For the text-containing cell, return its midpoint in [x, y] coordinate format. 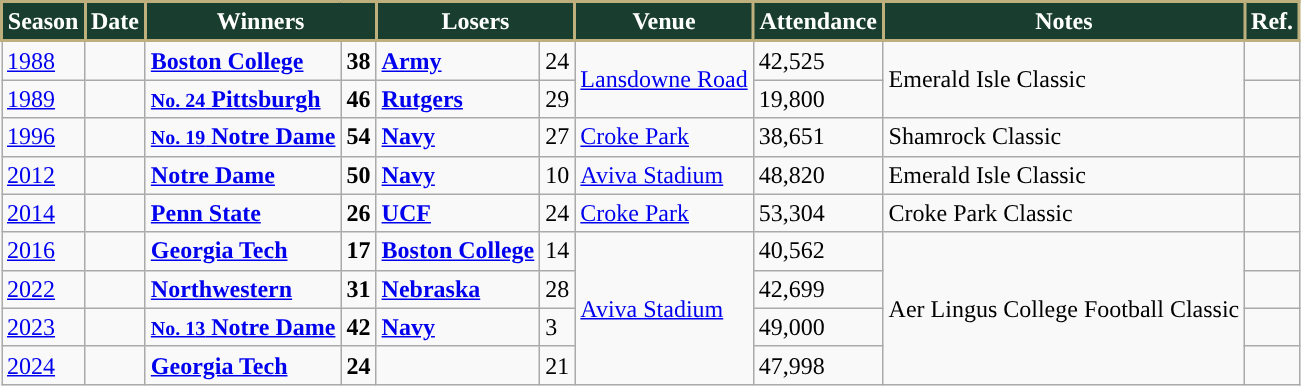
Nebraska [458, 289]
1996 [44, 137]
26 [358, 213]
Date [116, 22]
Aer Lingus College Football Classic [1064, 308]
40,562 [818, 251]
1988 [44, 60]
2022 [44, 289]
Losers [476, 22]
47,998 [818, 365]
42 [358, 327]
38 [358, 60]
Ref. [1272, 22]
Army [458, 60]
Penn State [243, 213]
2014 [44, 213]
46 [358, 99]
3 [558, 327]
42,525 [818, 60]
Northwestern [243, 289]
53,304 [818, 213]
1989 [44, 99]
Croke Park Classic [1064, 213]
14 [558, 251]
No. 24 Pittsburgh [243, 99]
UCF [458, 213]
Shamrock Classic [1064, 137]
38,651 [818, 137]
42,699 [818, 289]
49,000 [818, 327]
Season [44, 22]
48,820 [818, 175]
27 [558, 137]
Winners [260, 22]
2012 [44, 175]
Rutgers [458, 99]
No. 19 Notre Dame [243, 137]
19,800 [818, 99]
10 [558, 175]
17 [358, 251]
29 [558, 99]
Notre Dame [243, 175]
28 [558, 289]
31 [358, 289]
2024 [44, 365]
2016 [44, 251]
54 [358, 137]
Notes [1064, 22]
Venue [664, 22]
Lansdowne Road [664, 80]
21 [558, 365]
2023 [44, 327]
50 [358, 175]
No. 13 Notre Dame [243, 327]
Attendance [818, 22]
